Locate the cell with the specified text and output its [X, Y] center coordinate. 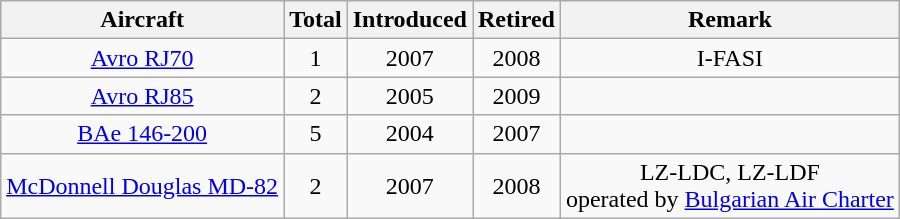
1 [316, 58]
Retired [516, 20]
BAe 146-200 [142, 134]
2009 [516, 96]
Introduced [410, 20]
LZ-LDC, LZ-LDFoperated by Bulgarian Air Charter [730, 186]
Aircraft [142, 20]
2005 [410, 96]
Remark [730, 20]
2004 [410, 134]
McDonnell Douglas MD-82 [142, 186]
Total [316, 20]
5 [316, 134]
Avro RJ70 [142, 58]
Avro RJ85 [142, 96]
I-FASI [730, 58]
